Return the [x, y] coordinate for the center point of the cell that contains the specified text.  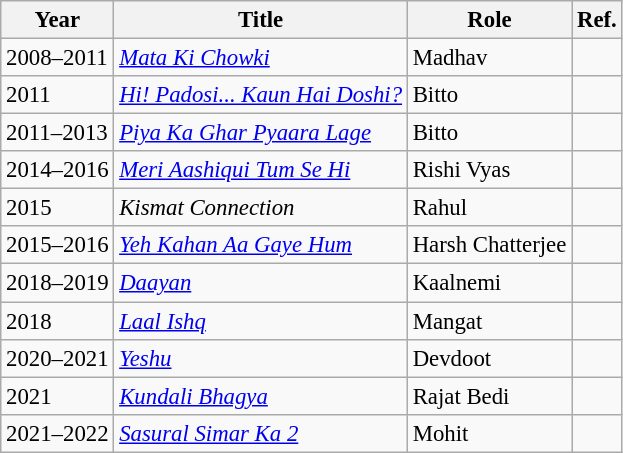
Ref. [597, 20]
Madhav [489, 58]
Rajat Bedi [489, 396]
2011–2013 [58, 133]
2015–2016 [58, 245]
Yeshu [260, 358]
Mata Ki Chowki [260, 58]
Laal Ishq [260, 321]
Devdoot [489, 358]
2018–2019 [58, 283]
Kismat Connection [260, 208]
Rahul [489, 208]
Mangat [489, 321]
Role [489, 20]
2015 [58, 208]
2021 [58, 396]
2020–2021 [58, 358]
2008–2011 [58, 58]
Kundali Bhagya [260, 396]
Mohit [489, 433]
Rishi Vyas [489, 170]
2018 [58, 321]
Daayan [260, 283]
Sasural Simar Ka 2 [260, 433]
Title [260, 20]
Hi! Padosi... Kaun Hai Doshi? [260, 95]
Yeh Kahan Aa Gaye Hum [260, 245]
Piya Ka Ghar Pyaara Lage [260, 133]
Kaalnemi [489, 283]
2011 [58, 95]
Meri Aashiqui Tum Se Hi [260, 170]
Year [58, 20]
2014–2016 [58, 170]
2021–2022 [58, 433]
Harsh Chatterjee [489, 245]
